Provide the [x, y] coordinate of the cell's center where the given text is located.  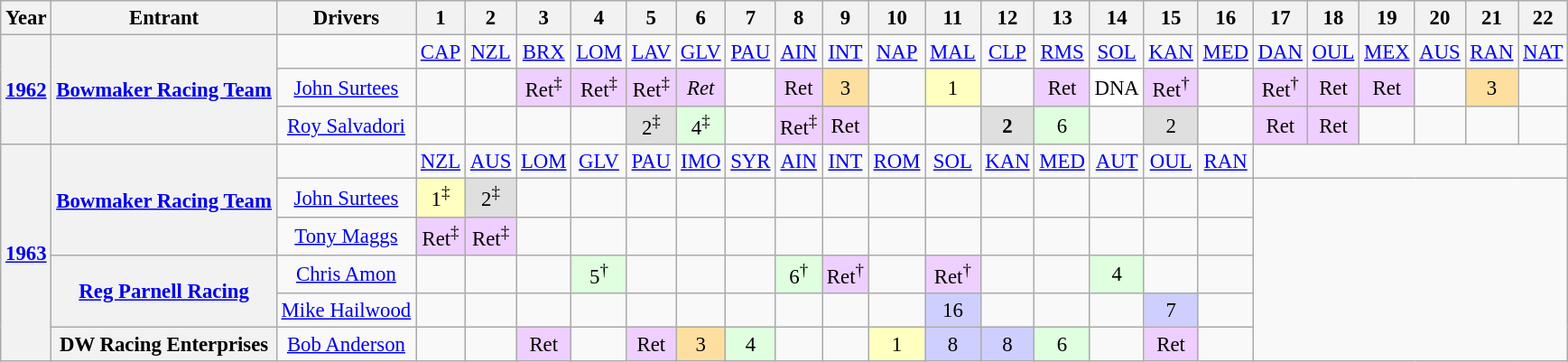
18 [1332, 18]
Roy Salvadori [346, 125]
DW Racing Enterprises [164, 344]
Entrant [164, 18]
Reg Parnell Racing [164, 291]
9 [846, 18]
IMO [700, 162]
1962 [26, 90]
MEX [1387, 52]
Bob Anderson [346, 344]
20 [1440, 18]
Drivers [346, 18]
MAL [953, 52]
14 [1117, 18]
12 [1007, 18]
Mike Hailwood [346, 311]
LAV [651, 52]
DNA [1117, 88]
CAP [441, 52]
11 [953, 18]
1963 [26, 253]
5 [651, 18]
22 [1544, 18]
21 [1491, 18]
4‡ [700, 125]
NAP [897, 52]
17 [1280, 18]
AUT [1117, 162]
CLP [1007, 52]
10 [897, 18]
13 [1062, 18]
Tony Maggs [346, 236]
RMS [1062, 52]
NAT [1544, 52]
ROM [897, 162]
19 [1387, 18]
BRX [543, 52]
Chris Amon [346, 274]
SYR [751, 162]
1‡ [441, 198]
DAN [1280, 52]
15 [1171, 18]
Year [26, 18]
6† [799, 274]
5† [599, 274]
